For the text-containing cell, return its midpoint in (X, Y) coordinate format. 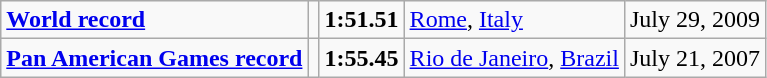
World record (154, 20)
Rome, Italy (514, 20)
1:55.45 (362, 58)
July 21, 2007 (694, 58)
Rio de Janeiro, Brazil (514, 58)
1:51.51 (362, 20)
July 29, 2009 (694, 20)
Pan American Games record (154, 58)
